Return [x, y] of the center of cell containing provided text 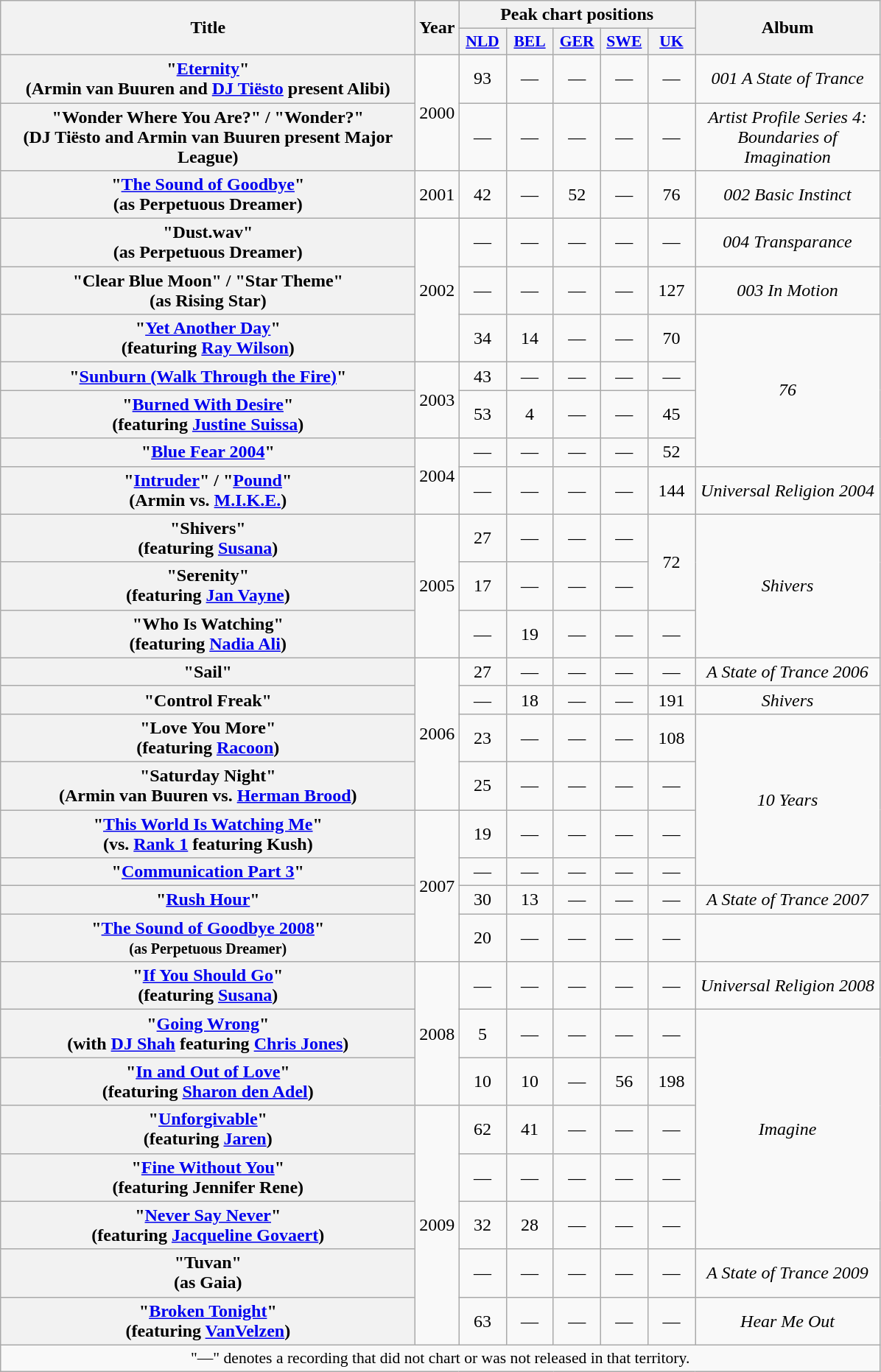
"Dust.wav" (as Perpetuous Dreamer) [208, 243]
2002 [438, 290]
42 [482, 194]
BEL [530, 42]
"Blue Fear 2004" [208, 452]
A State of Trance 2006 [788, 672]
001 A State of Trance [788, 78]
2000 [438, 112]
127 [671, 290]
56 [624, 1081]
32 [482, 1225]
"In and Out of Love"(featuring Sharon den Adel) [208, 1081]
SWE [624, 42]
5 [482, 1034]
198 [671, 1081]
"Saturday Night" (Armin van Buuren vs. Herman Brood) [208, 785]
34 [482, 339]
23 [482, 738]
Album [788, 28]
2008 [438, 1034]
25 [482, 785]
Year [438, 28]
"—" denotes a recording that did not chart or was not released in that territory. [440, 1358]
"Communication Part 3" [208, 872]
18 [530, 700]
108 [671, 738]
"Never Say Never"(featuring Jacqueline Govaert) [208, 1225]
45 [671, 414]
UK [671, 42]
003 In Motion [788, 290]
14 [530, 339]
Imagine [788, 1130]
"Rush Hour" [208, 900]
2001 [438, 194]
Universal Religion 2004 [788, 490]
Artist Profile Series 4: Boundaries of Imagination [788, 137]
Title [208, 28]
4 [530, 414]
"Sail" [208, 672]
"Eternity"(Armin van Buuren and DJ Tiësto present Alibi) [208, 78]
004 Transparance [788, 243]
63 [482, 1321]
"Broken Tonight"(featuring VanVelzen) [208, 1321]
2003 [438, 401]
"Serenity" (featuring Jan Vayne) [208, 586]
"Fine Without You"(featuring Jennifer Rene) [208, 1177]
"Clear Blue Moon" / "Star Theme" (as Rising Star) [208, 290]
53 [482, 414]
20 [482, 938]
"Going Wrong"(with DJ Shah featuring Chris Jones) [208, 1034]
17 [482, 586]
"Tuvan" (as Gaia) [208, 1273]
2009 [438, 1225]
"Burned With Desire"(featuring Justine Suissa) [208, 414]
2004 [438, 476]
GER [577, 42]
"If You Should Go"(featuring Susana) [208, 985]
A State of Trance 2009 [788, 1273]
NLD [482, 42]
144 [671, 490]
2007 [438, 886]
191 [671, 700]
"Love You More" (featuring Racoon) [208, 738]
"Who Is Watching" (featuring Nadia Ali) [208, 633]
72 [671, 562]
43 [482, 376]
002 Basic Instinct [788, 194]
30 [482, 900]
"Intruder" / "Pound"(Armin vs. M.I.K.E.) [208, 490]
"The Sound of Goodbye 2008"(as Perpetuous Dreamer) [208, 938]
93 [482, 78]
62 [482, 1130]
13 [530, 900]
"Sunburn (Walk Through the Fire)" [208, 376]
Hear Me Out [788, 1321]
2006 [438, 734]
"This World Is Watching Me"(vs. Rank 1 featuring Kush) [208, 834]
A State of Trance 2007 [788, 900]
41 [530, 1130]
"The Sound of Goodbye" (as Perpetuous Dreamer) [208, 194]
2005 [438, 586]
10 Years [788, 800]
70 [671, 339]
"Wonder Where You Are?" / "Wonder?" (DJ Tiësto and Armin van Buuren present Major League) [208, 137]
28 [530, 1225]
"Unforgivable"(featuring Jaren) [208, 1130]
Universal Religion 2008 [788, 985]
"Shivers" (featuring Susana) [208, 538]
"Yet Another Day"(featuring Ray Wilson) [208, 339]
Peak chart positions [578, 15]
"Control Freak" [208, 700]
